Extract the [x, y] coordinate from the center of the cell holding the provided text.  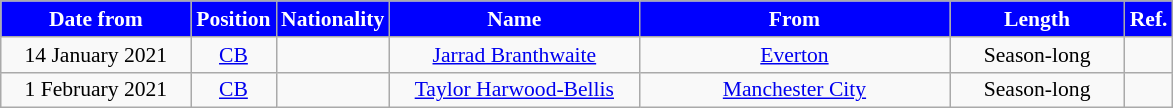
Position [234, 19]
Jarrad Branthwaite [514, 55]
1 February 2021 [96, 90]
Date from [96, 19]
Ref. [1149, 19]
Taylor Harwood-Bellis [514, 90]
Length [1038, 19]
Nationality [332, 19]
Everton [794, 55]
14 January 2021 [96, 55]
Manchester City [794, 90]
Name [514, 19]
From [794, 19]
